Pinpoint the cell where the given text exists, returning its (x, y) midpoint coordinate. 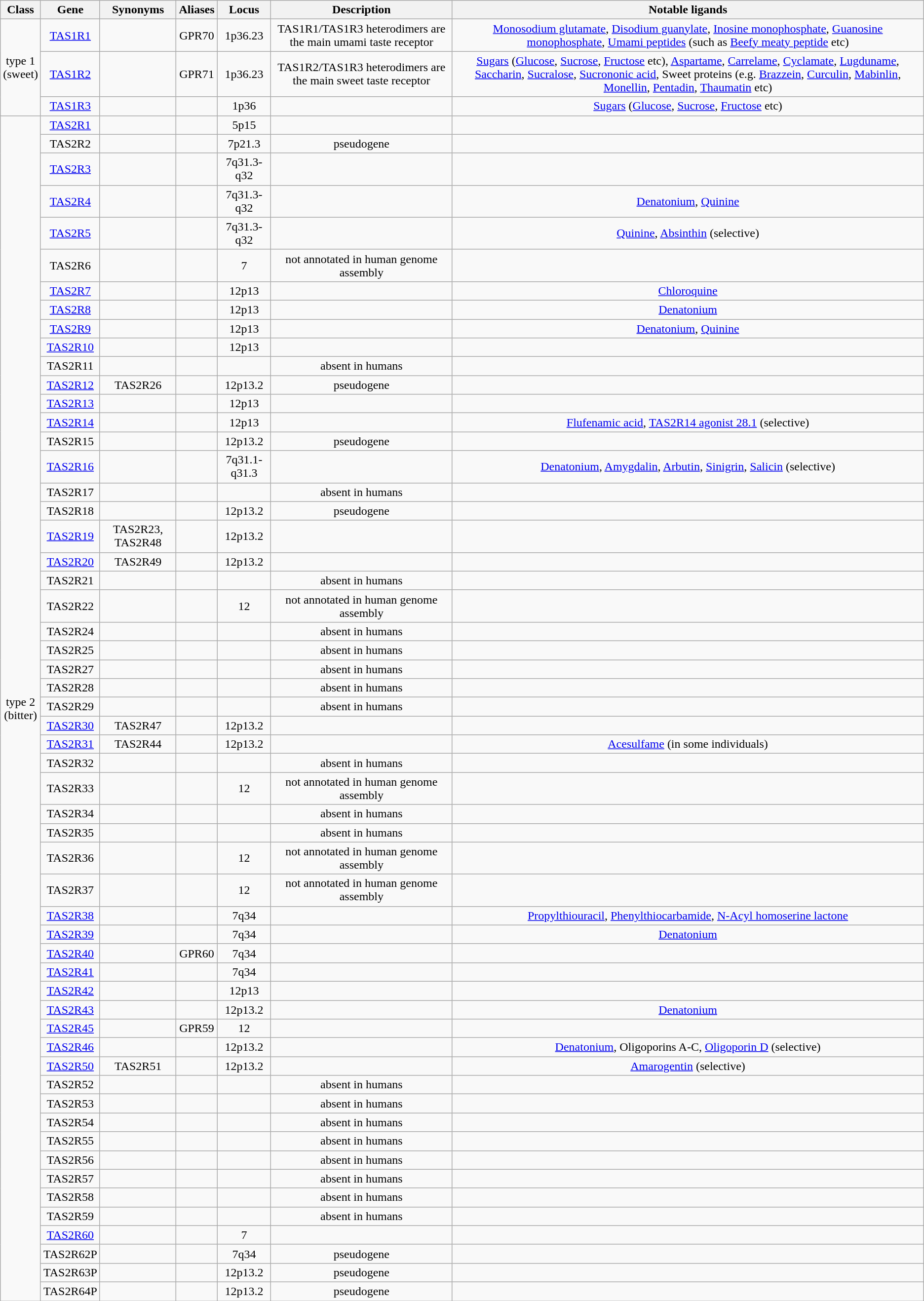
TAS1R1 (70, 36)
TAS2R34 (70, 814)
TAS2R54 (70, 1122)
Denatonium, Amygdalin, Arbutin, Sinigrin, Salicin (selective) (688, 467)
TAS2R14 (70, 422)
TAS2R7 (70, 291)
TAS2R46 (70, 1047)
TAS2R11 (70, 366)
TAS2R21 (70, 580)
TAS1R2/TAS1R3 heterodimers are the main sweet taste receptor (361, 74)
TAS2R56 (70, 1160)
TAS1R3 (70, 106)
TAS2R16 (70, 467)
GPR70 (196, 36)
TAS2R41 (70, 972)
TAS2R25 (70, 650)
type 1(sweet) (21, 67)
TAS2R38 (70, 916)
TAS2R12 (70, 385)
TAS2R55 (70, 1141)
TAS2R44 (138, 744)
TAS2R36 (70, 858)
TAS2R27 (70, 669)
TAS2R52 (70, 1085)
TAS2R6 (70, 266)
7p21.3 (244, 144)
TAS2R40 (70, 953)
Synonyms (138, 10)
TAS2R23, TAS2R48 (138, 536)
TAS1R2 (70, 74)
TAS2R26 (138, 385)
TAS2R45 (70, 1029)
TAS2R3 (70, 169)
Locus (244, 10)
TAS2R10 (70, 347)
TAS2R9 (70, 328)
GPR71 (196, 74)
TAS2R33 (70, 789)
TAS2R30 (70, 726)
Monosodium glutamate, Disodium guanylate, Inosine monophosphate, Guanosine monophosphate, Umami peptides (such as Beefy meaty peptide etc) (688, 36)
TAS2R5 (70, 233)
Sugars (Glucose, Sucrose, Fructose etc) (688, 106)
Chloroquine (688, 291)
TAS2R31 (70, 744)
TAS2R58 (70, 1197)
Flufenamic acid, TAS2R14 agonist 28.1 (selective) (688, 422)
Acesulfame (in some individuals) (688, 744)
TAS2R39 (70, 934)
Notable ligands (688, 10)
TAS2R62P (70, 1254)
TAS2R42 (70, 991)
TAS2R20 (70, 562)
TAS2R28 (70, 688)
TAS2R37 (70, 890)
Class (21, 10)
Propylthiouracil, Phenylthiocarbamide, N-Acyl homoserine lactone (688, 916)
TAS2R1 (70, 125)
TAS2R57 (70, 1179)
TAS2R13 (70, 404)
TAS2R59 (70, 1216)
Amarogentin (selective) (688, 1066)
TAS2R53 (70, 1104)
Aliases (196, 10)
Gene (70, 10)
TAS1R1/TAS1R3 heterodimers are the main umami taste receptor (361, 36)
TAS2R35 (70, 833)
TAS2R24 (70, 631)
TAS2R47 (138, 726)
5p15 (244, 125)
TAS2R17 (70, 492)
TAS2R22 (70, 606)
1p36 (244, 106)
TAS2R15 (70, 441)
TAS2R8 (70, 309)
TAS2R18 (70, 511)
type 2(bitter) (21, 708)
TAS2R19 (70, 536)
GPR59 (196, 1029)
TAS2R32 (70, 763)
TAS2R4 (70, 201)
Denatonium, Oligoporins A-C, Oligoporin D (selective) (688, 1047)
Description (361, 10)
TAS2R51 (138, 1066)
TAS2R43 (70, 1009)
7q31.1-q31.3 (244, 467)
TAS2R29 (70, 707)
TAS2R60 (70, 1235)
TAS2R49 (138, 562)
TAS2R50 (70, 1066)
Quinine, Absinthin (selective) (688, 233)
TAS2R2 (70, 144)
GPR60 (196, 953)
TAS2R63P (70, 1272)
TAS2R64P (70, 1291)
